Return (x, y) of the center of cell containing provided text 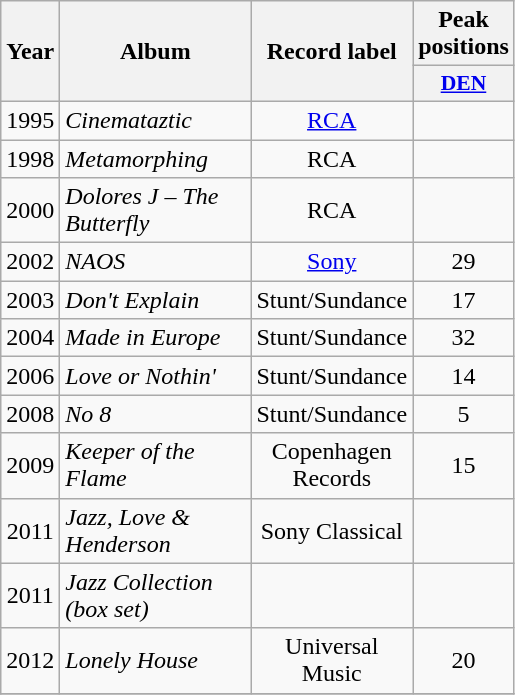
NAOS (156, 262)
Dolores J – The Butterfly (156, 210)
5 (464, 414)
Jazz Collection (box set) (156, 596)
15 (464, 466)
Sony (332, 262)
2009 (30, 466)
Universal Music (332, 660)
Jazz, Love & Henderson (156, 530)
Metamorphing (156, 159)
2003 (30, 300)
Copenhagen Records (332, 466)
20 (464, 660)
Love or Nothin' (156, 376)
No 8 (156, 414)
1998 (30, 159)
Cinemataztic (156, 120)
2006 (30, 376)
Made in Europe (156, 338)
2004 (30, 338)
DEN (464, 84)
32 (464, 338)
14 (464, 376)
1995 (30, 120)
Peak positions (464, 34)
Don't Explain (156, 300)
Year (30, 52)
2002 (30, 262)
2000 (30, 210)
Album (156, 52)
29 (464, 262)
2008 (30, 414)
2012 (30, 660)
Sony Classical (332, 530)
17 (464, 300)
Record label (332, 52)
Keeper of the Flame (156, 466)
Lonely House (156, 660)
